Capture the cell that displays the provided text and extract its (x, y) central coordinate. 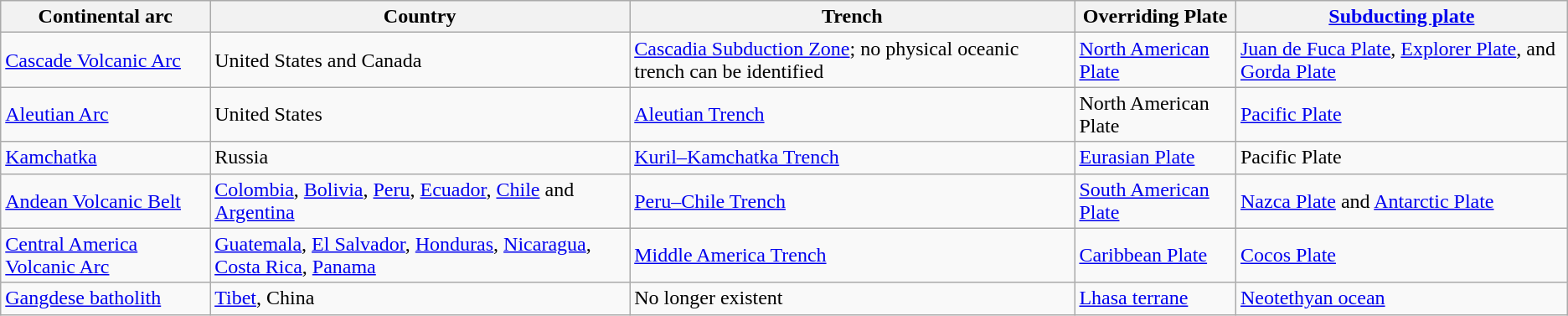
Tibet, China (420, 298)
Eurasian Plate (1156, 158)
Russia (420, 158)
Cocos Plate (1401, 255)
Guatemala, El Salvador, Honduras, Nicaragua, Costa Rica, Panama (420, 255)
Gangdese batholith (106, 298)
Overriding Plate (1156, 17)
Cascadia Subduction Zone; no physical oceanic trench can be identified (853, 60)
Trench (853, 17)
Continental arc (106, 17)
Middle America Trench (853, 255)
Neotethyan ocean (1401, 298)
South American Plate (1156, 201)
Nazca Plate and Antarctic Plate (1401, 201)
Colombia, Bolivia, Peru, Ecuador, Chile and Argentina (420, 201)
Lhasa terrane (1156, 298)
Peru–Chile Trench (853, 201)
United States (420, 114)
Kamchatka (106, 158)
No longer existent (853, 298)
Kuril–Kamchatka Trench (853, 158)
Juan de Fuca Plate, Explorer Plate, and Gorda Plate (1401, 60)
Aleutian Trench (853, 114)
Aleutian Arc (106, 114)
Andean Volcanic Belt (106, 201)
Subducting plate (1401, 17)
Central America Volcanic Arc (106, 255)
Country (420, 17)
Caribbean Plate (1156, 255)
United States and Canada (420, 60)
Cascade Volcanic Arc (106, 60)
